Pinpoint the cell where the given text exists, returning its (X, Y) midpoint coordinate. 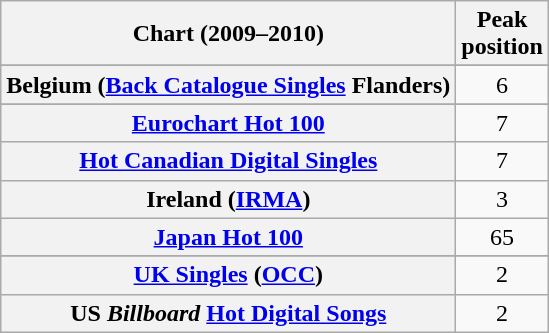
Belgium (Back Catalogue Singles Flanders) (228, 85)
Chart (2009–2010) (228, 34)
Peakposition (502, 34)
3 (502, 199)
Japan Hot 100 (228, 237)
UK Singles (OCC) (228, 275)
6 (502, 85)
Eurochart Hot 100 (228, 123)
US Billboard Hot Digital Songs (228, 313)
Ireland (IRMA) (228, 199)
65 (502, 237)
Hot Canadian Digital Singles (228, 161)
